Detect which cell encompasses the target text, then output its [X, Y] center coordinate. 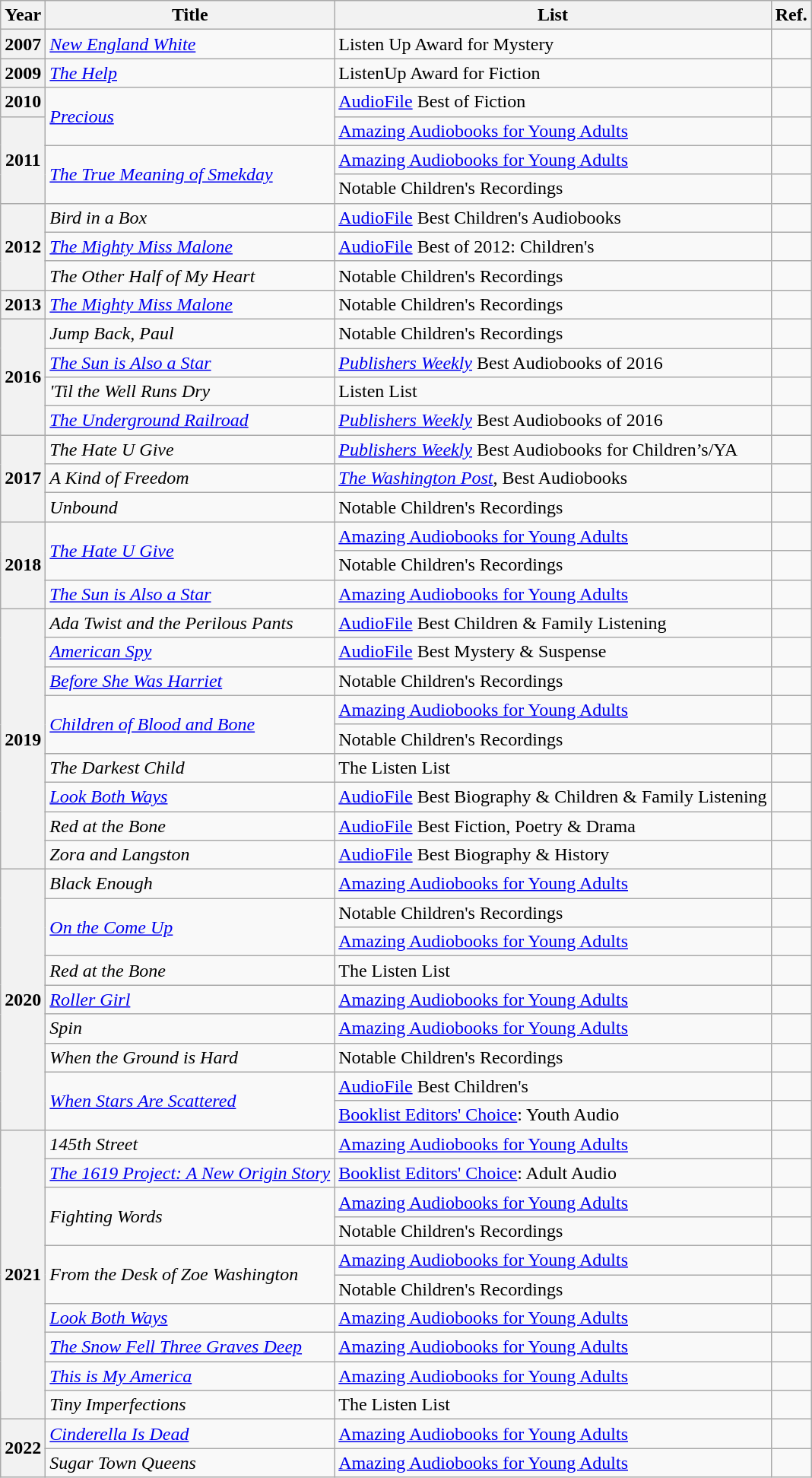
Before She Was Harriet [190, 681]
This is My America [190, 1376]
2010 [23, 102]
Listen List [553, 392]
2021 [23, 1275]
Tiny Imperfections [190, 1405]
Year [23, 15]
List [553, 15]
AudioFile Best Children's Audiobooks [553, 218]
Cinderella Is Dead [190, 1434]
Children of Blood and Bone [190, 724]
2017 [23, 478]
AudioFile Best Mystery & Suspense [553, 652]
The Underground Railroad [190, 421]
The 1619 Project: A New Origin Story [190, 1173]
Ada Twist and the Perilous Pants [190, 623]
When the Ground is Hard [190, 1057]
2013 [23, 304]
Booklist Editors' Choice: Youth Audio [553, 1115]
From the Desk of Zoe Washington [190, 1274]
The Help [190, 73]
Fighting Words [190, 1216]
AudioFile Best of Fiction [553, 102]
Publishers Weekly Best Audiobooks for Children’s/YA [553, 450]
Roller Girl [190, 1000]
ListenUp Award for Fiction [553, 73]
2016 [23, 377]
When Stars Are Scattered [190, 1101]
A Kind of Freedom [190, 478]
The Darkest Child [190, 768]
Bird in a Box [190, 218]
2022 [23, 1448]
AudioFile Best Fiction, Poetry & Drama [553, 825]
Ref. [791, 15]
145th Street [190, 1144]
Listen Up Award for Mystery [553, 44]
AudioFile Best Children's [553, 1086]
New England White [190, 44]
On the Come Up [190, 927]
'Til the Well Runs Dry [190, 392]
2012 [23, 246]
Booklist Editors' Choice: Adult Audio [553, 1173]
AudioFile Best Biography & Children & Family Listening [553, 796]
2020 [23, 1000]
2007 [23, 44]
Jump Back, Paul [190, 333]
Zora and Langston [190, 855]
The True Meaning of Smekday [190, 174]
The Other Half of My Heart [190, 275]
The Washington Post, Best Audiobooks [553, 478]
Spin [190, 1028]
The Snow Fell Three Graves Deep [190, 1347]
AudioFile Best of 2012: Children's [553, 246]
2019 [23, 739]
AudioFile Best Biography & History [553, 855]
Sugar Town Queens [190, 1463]
2009 [23, 73]
American Spy [190, 652]
Precious [190, 116]
Title [190, 15]
Black Enough [190, 884]
AudioFile Best Children & Family Listening [553, 623]
2011 [23, 160]
Unbound [190, 507]
2018 [23, 565]
